Locate the cell with the specified text and output its [X, Y] center coordinate. 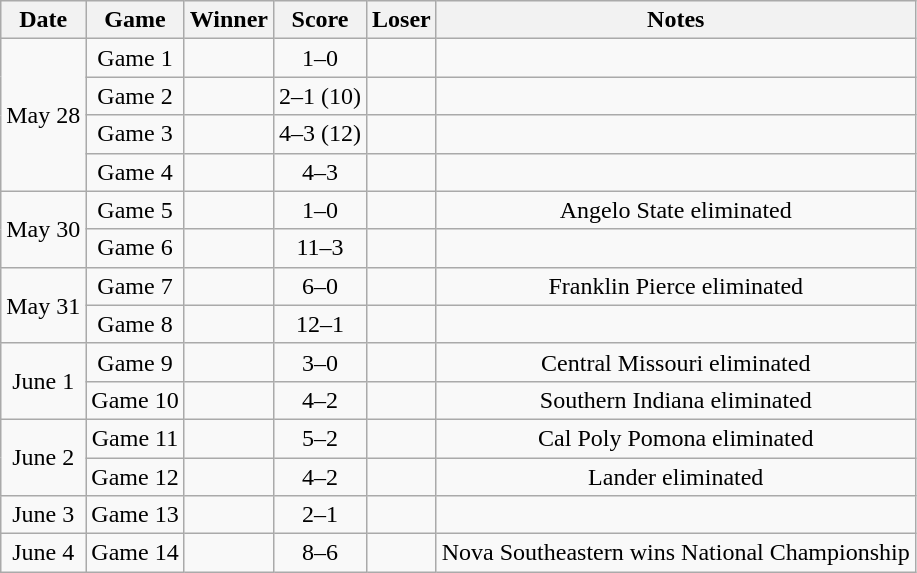
2–1 (10) [320, 96]
Central Missouri eliminated [676, 362]
Game 7 [135, 286]
Game 1 [135, 58]
June 1 [44, 381]
Game 8 [135, 324]
Cal Poly Pomona eliminated [676, 438]
Game 5 [135, 210]
Game 2 [135, 96]
June 4 [44, 553]
May 30 [44, 229]
2–1 [320, 515]
4–3 (12) [320, 134]
May 28 [44, 115]
Game 14 [135, 553]
3–0 [320, 362]
May 31 [44, 305]
6–0 [320, 286]
Notes [676, 20]
8–6 [320, 553]
Game 6 [135, 248]
12–1 [320, 324]
June 2 [44, 457]
Game 9 [135, 362]
Score [320, 20]
Angelo State eliminated [676, 210]
Southern Indiana eliminated [676, 400]
Game 4 [135, 172]
Game 3 [135, 134]
5–2 [320, 438]
Game 11 [135, 438]
Nova Southeastern wins National Championship [676, 553]
4–3 [320, 172]
Lander eliminated [676, 477]
Game 10 [135, 400]
Loser [402, 20]
June 3 [44, 515]
11–3 [320, 248]
Game [135, 20]
Winner [228, 20]
Date [44, 20]
Game 13 [135, 515]
Franklin Pierce eliminated [676, 286]
Game 12 [135, 477]
